Output the (x, y) coordinate of the center of the cell containing the given text.  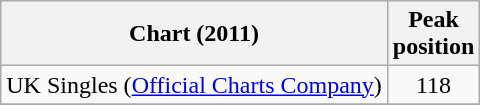
Peakposition (433, 34)
118 (433, 85)
UK Singles (Official Charts Company) (194, 85)
Chart (2011) (194, 34)
